Scan for the cell matching the given text and deliver its (x, y) coordinate at center. 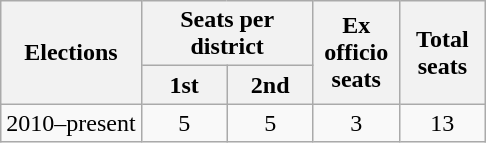
1st (184, 85)
3 (356, 123)
Ex officio seats (356, 52)
Seats per district (227, 34)
2nd (270, 85)
13 (442, 123)
2010–present (71, 123)
Total seats (442, 52)
Elections (71, 52)
